Output the (X, Y) coordinate of the center of the cell containing the given text.  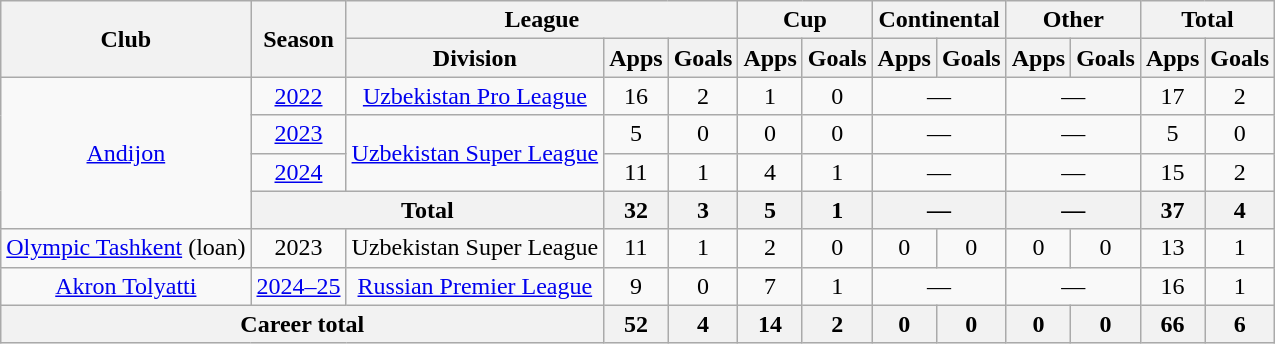
37 (1172, 210)
52 (636, 324)
Olympic Tashkent (loan) (126, 248)
3 (703, 210)
Continental (939, 20)
6 (1240, 324)
7 (770, 286)
Club (126, 39)
13 (1172, 248)
66 (1172, 324)
14 (770, 324)
League (542, 20)
Cup (805, 20)
2024 (298, 172)
2024–25 (298, 286)
Akron Tolyatti (126, 286)
17 (1172, 96)
15 (1172, 172)
Russian Premier League (475, 286)
32 (636, 210)
Uzbekistan Pro League (475, 96)
2022 (298, 96)
Career total (302, 324)
Season (298, 39)
Other (1073, 20)
Andijon (126, 153)
Division (475, 58)
9 (636, 286)
